Provide the (X, Y) coordinate of the cell's center where the given text is located.  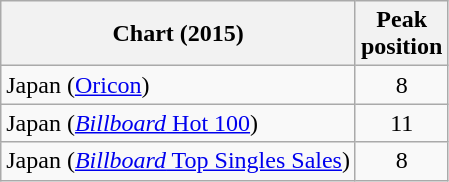
Japan (Oricon) (178, 85)
11 (401, 123)
Peakposition (401, 34)
Japan (Billboard Hot 100) (178, 123)
Chart (2015) (178, 34)
Japan (Billboard Top Singles Sales) (178, 161)
